Provide the (X, Y) coordinate of the cell's center where the given text is located.  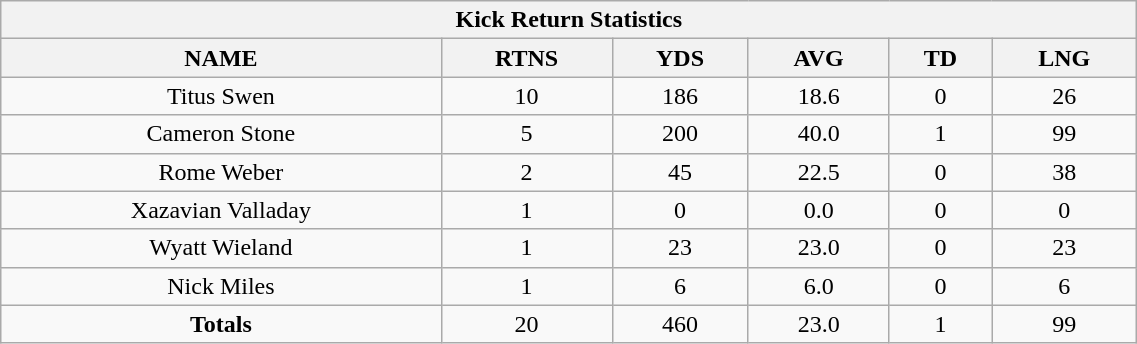
LNG (1064, 58)
Totals (221, 324)
Titus Swen (221, 96)
460 (680, 324)
Kick Return Statistics (569, 20)
Cameron Stone (221, 134)
0.0 (818, 210)
18.6 (818, 96)
TD (940, 58)
NAME (221, 58)
45 (680, 172)
200 (680, 134)
6.0 (818, 286)
40.0 (818, 134)
5 (526, 134)
AVG (818, 58)
22.5 (818, 172)
Xazavian Valladay (221, 210)
2 (526, 172)
186 (680, 96)
38 (1064, 172)
20 (526, 324)
Rome Weber (221, 172)
Wyatt Wieland (221, 248)
Nick Miles (221, 286)
YDS (680, 58)
10 (526, 96)
26 (1064, 96)
RTNS (526, 58)
